Search for the cell housing the specified text and yield its (x, y) center coordinate. 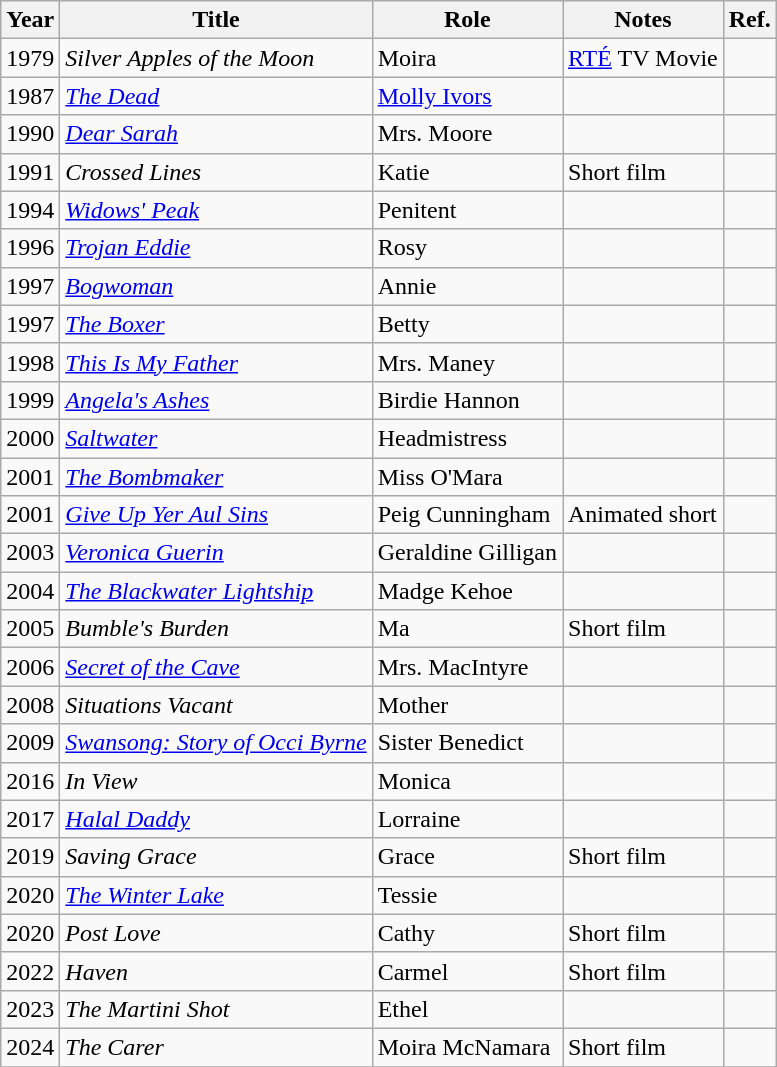
2000 (30, 438)
Situations Vacant (216, 705)
Geraldine Gilligan (467, 553)
2016 (30, 781)
Carmel (467, 971)
Moira McNamara (467, 1047)
Rosy (467, 248)
Molly Ivors (467, 96)
Bogwoman (216, 286)
Katie (467, 172)
1998 (30, 362)
1996 (30, 248)
1987 (30, 96)
2006 (30, 667)
Tessie (467, 895)
Lorraine (467, 819)
2023 (30, 1009)
Title (216, 20)
1991 (30, 172)
Mrs. Maney (467, 362)
Grace (467, 857)
Give Up Yer Aul Sins (216, 515)
2008 (30, 705)
Birdie Hannon (467, 400)
In View (216, 781)
2004 (30, 591)
Mother (467, 705)
Notes (642, 20)
1994 (30, 210)
Ethel (467, 1009)
Betty (467, 324)
Trojan Eddie (216, 248)
Cathy (467, 933)
Halal Daddy (216, 819)
2017 (30, 819)
Moira (467, 58)
1979 (30, 58)
Dear Sarah (216, 134)
The Boxer (216, 324)
2003 (30, 553)
Mrs. MacIntyre (467, 667)
Silver Apples of the Moon (216, 58)
This Is My Father (216, 362)
2022 (30, 971)
2024 (30, 1047)
Crossed Lines (216, 172)
The Carer (216, 1047)
2009 (30, 743)
Angela's Ashes (216, 400)
Secret of the Cave (216, 667)
The Dead (216, 96)
Widows' Peak (216, 210)
The Winter Lake (216, 895)
Madge Kehoe (467, 591)
Monica (467, 781)
Veronica Guerin (216, 553)
Saving Grace (216, 857)
Miss O'Mara (467, 477)
The Bombmaker (216, 477)
Year (30, 20)
Penitent (467, 210)
1999 (30, 400)
2019 (30, 857)
1990 (30, 134)
Role (467, 20)
Swansong: Story of Occi Byrne (216, 743)
Ma (467, 629)
Ref. (750, 20)
Saltwater (216, 438)
Sister Benedict (467, 743)
Annie (467, 286)
2005 (30, 629)
Peig Cunningham (467, 515)
Headmistress (467, 438)
The Martini Shot (216, 1009)
The Blackwater Lightship (216, 591)
Animated short (642, 515)
Mrs. Moore (467, 134)
Bumble's Burden (216, 629)
Haven (216, 971)
Post Love (216, 933)
RTÉ TV Movie (642, 58)
